Identify which cell holds the provided text, then report its [x, y] central coordinate. 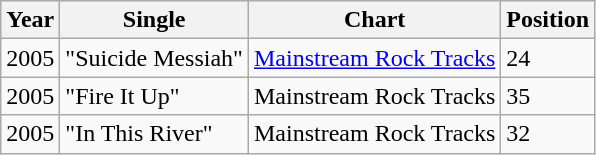
Year [30, 20]
Chart [374, 20]
24 [548, 58]
Position [548, 20]
"In This River" [154, 134]
32 [548, 134]
Single [154, 20]
"Suicide Messiah" [154, 58]
"Fire It Up" [154, 96]
35 [548, 96]
